Pinpoint the cell where the given text exists, returning its (x, y) midpoint coordinate. 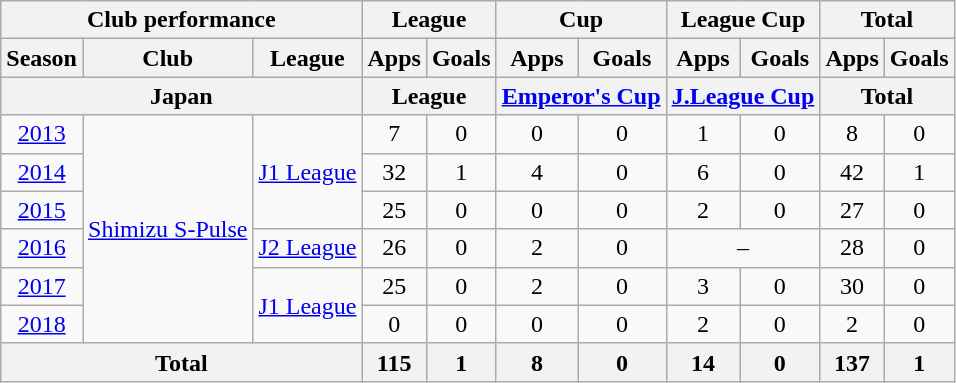
3 (703, 286)
2016 (42, 248)
– (743, 248)
2015 (42, 210)
30 (852, 286)
4 (537, 172)
2018 (42, 324)
6 (703, 172)
J2 League (308, 248)
Japan (182, 96)
J.League Cup (743, 96)
2017 (42, 286)
2014 (42, 172)
Club (167, 58)
14 (703, 362)
28 (852, 248)
Season (42, 58)
115 (394, 362)
26 (394, 248)
League Cup (743, 20)
Cup (581, 20)
Emperor's Cup (581, 96)
7 (394, 134)
32 (394, 172)
Club performance (182, 20)
137 (852, 362)
2013 (42, 134)
42 (852, 172)
27 (852, 210)
Shimizu S-Pulse (167, 229)
